For the text-containing cell, return its midpoint in (X, Y) coordinate format. 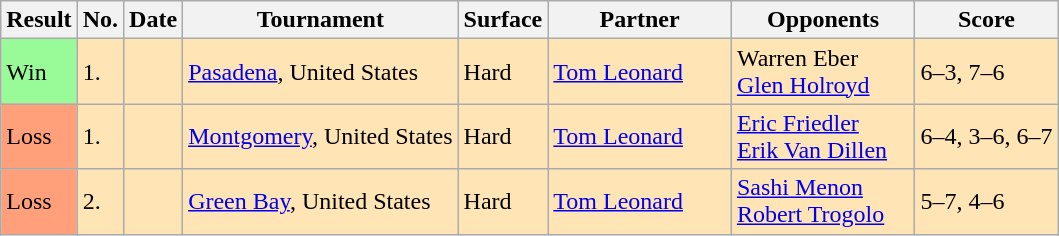
Tournament (320, 20)
6–3, 7–6 (986, 72)
Date (154, 20)
Win (39, 72)
Result (39, 20)
Surface (503, 20)
Sashi Menon Robert Trogolo (823, 202)
Warren Eber Glen Holroyd (823, 72)
Eric Friedler Erik Van Dillen (823, 136)
Opponents (823, 20)
Montgomery, United States (320, 136)
No. (100, 20)
2. (100, 202)
5–7, 4–6 (986, 202)
Pasadena, United States (320, 72)
6–4, 3–6, 6–7 (986, 136)
Partner (640, 20)
Green Bay, United States (320, 202)
Score (986, 20)
